Output the [X, Y] coordinate of the center of the cell containing the given text.  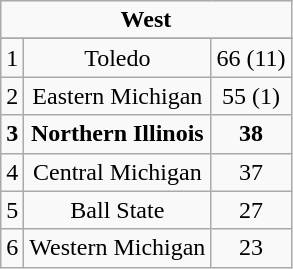
5 [12, 210]
2 [12, 96]
66 (11) [251, 58]
Northern Illinois [118, 134]
Western Michigan [118, 248]
23 [251, 248]
3 [12, 134]
Eastern Michigan [118, 96]
West [146, 20]
37 [251, 172]
Ball State [118, 210]
Toledo [118, 58]
6 [12, 248]
1 [12, 58]
55 (1) [251, 96]
Central Michigan [118, 172]
4 [12, 172]
27 [251, 210]
38 [251, 134]
